Extract the (x, y) coordinate from the center of the cell holding the provided text.  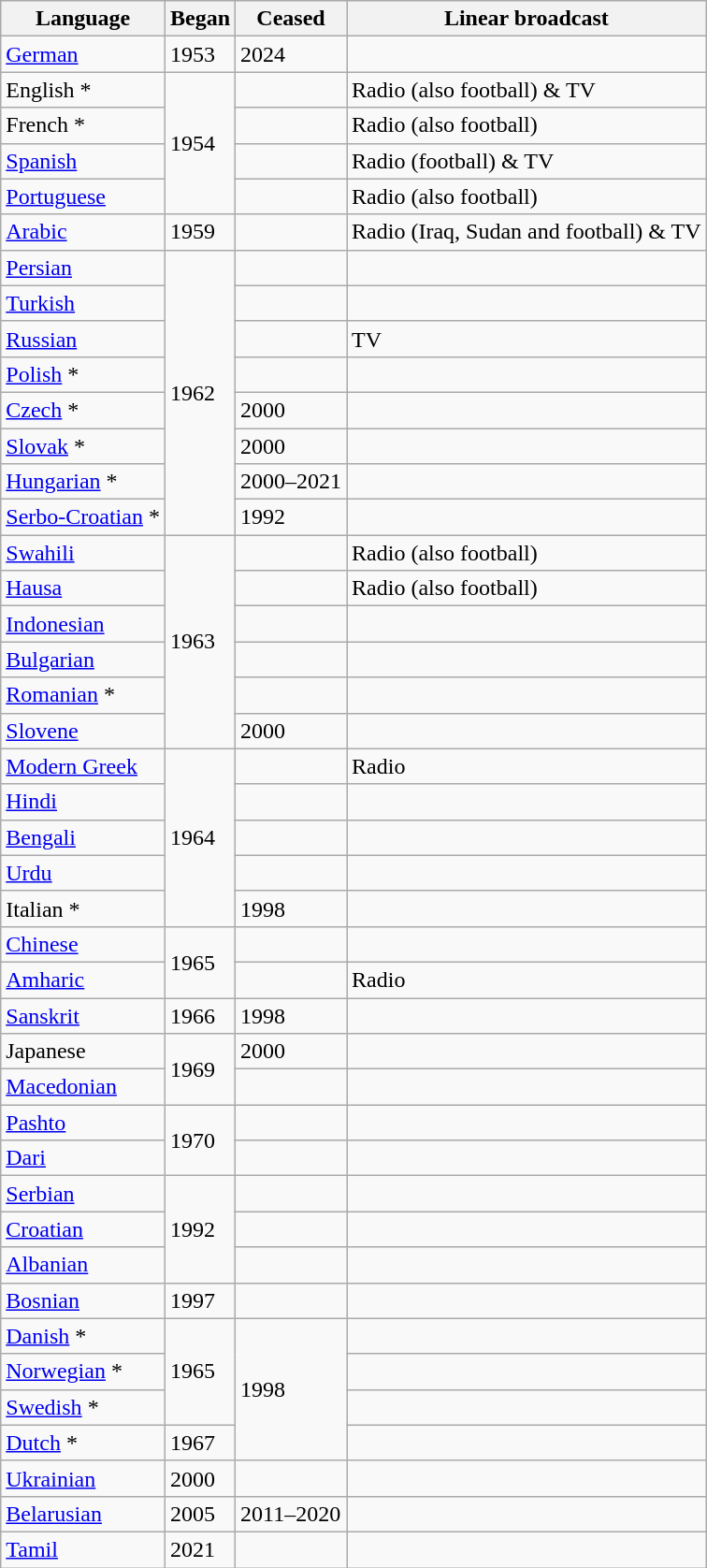
Bulgarian (83, 660)
English * (83, 90)
Began (200, 19)
Linear broadcast (527, 19)
Urdu (83, 873)
2011–2020 (292, 1514)
1953 (200, 54)
Belarusian (83, 1514)
2021 (200, 1549)
Slovak * (83, 446)
Bengali (83, 837)
2005 (200, 1514)
Modern Greek (83, 766)
Swedish * (83, 1407)
2024 (292, 54)
Romanian * (83, 695)
TV (527, 339)
1967 (200, 1443)
Norwegian * (83, 1372)
Slovene (83, 731)
2000–2021 (292, 482)
Serbian (83, 1194)
Japanese (83, 1052)
Spanish (83, 161)
Bosnian (83, 1300)
Hungarian * (83, 482)
Persian (83, 268)
French * (83, 125)
Italian * (83, 908)
1970 (200, 1140)
Sanskrit (83, 1015)
Hausa (83, 588)
Radio (football) & TV (527, 161)
Radio (Iraq, Sudan and football) & TV (527, 232)
Chinese (83, 944)
1997 (200, 1300)
Croatian (83, 1229)
1954 (200, 143)
Dutch * (83, 1443)
Albanian (83, 1265)
Polish * (83, 374)
Arabic (83, 232)
Ukrainian (83, 1478)
1963 (200, 642)
Turkish (83, 303)
German (83, 54)
Pashto (83, 1123)
Dari (83, 1158)
Portuguese (83, 196)
Ceased (292, 19)
Indonesian (83, 624)
Serbo-Croatian * (83, 517)
Language (83, 19)
Czech * (83, 410)
Radio (also football) & TV (527, 90)
1964 (200, 837)
1962 (200, 392)
Swahili (83, 553)
Tamil (83, 1549)
Danish * (83, 1336)
1959 (200, 232)
Macedonian (83, 1087)
1969 (200, 1069)
1966 (200, 1015)
Amharic (83, 980)
Russian (83, 339)
Hindi (83, 802)
